For the text-containing cell, return its midpoint in (X, Y) coordinate format. 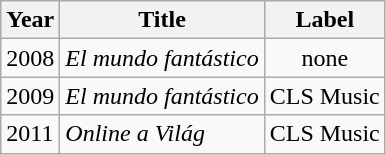
Online a Világ (162, 134)
Title (162, 20)
2011 (30, 134)
2009 (30, 96)
2008 (30, 58)
none (324, 58)
Label (324, 20)
Year (30, 20)
